Determine the (X, Y) coordinate at the center of the cell enclosing the given text.  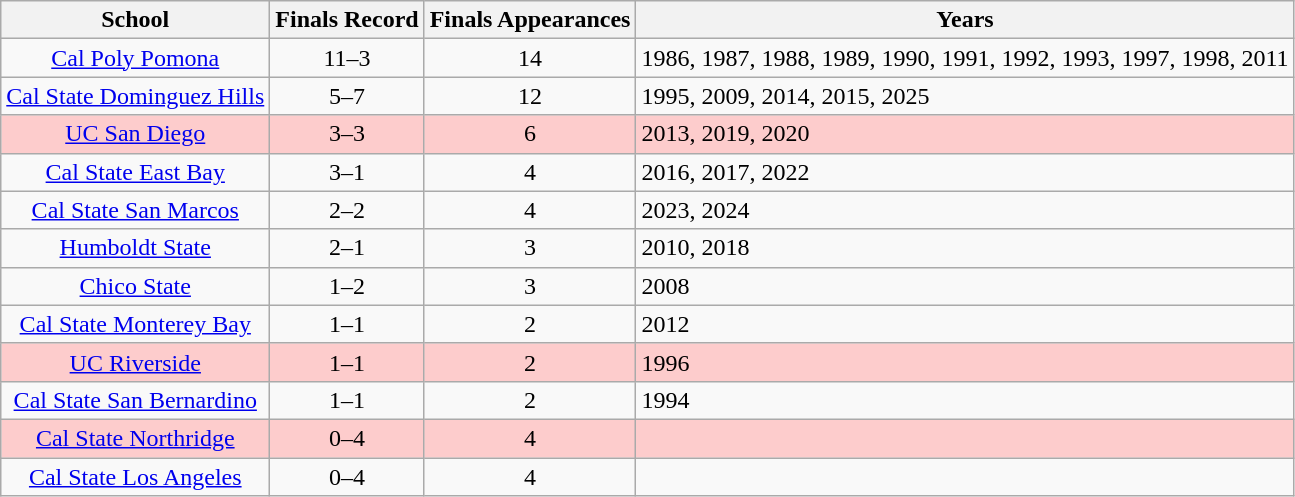
1986, 1987, 1988, 1989, 1990, 1991, 1992, 1993, 1997, 1998, 2011 (965, 58)
Cal State San Marcos (136, 210)
Finals Record (347, 20)
2012 (965, 324)
UC Riverside (136, 362)
School (136, 20)
2023, 2024 (965, 210)
6 (530, 134)
2–2 (347, 210)
14 (530, 58)
Cal Poly Pomona (136, 58)
Cal State East Bay (136, 172)
Cal State Northridge (136, 438)
12 (530, 96)
Cal State Dominguez Hills (136, 96)
Cal State Los Angeles (136, 477)
Years (965, 20)
Cal State Monterey Bay (136, 324)
2010, 2018 (965, 248)
Humboldt State (136, 248)
1995, 2009, 2014, 2015, 2025 (965, 96)
2–1 (347, 248)
5–7 (347, 96)
UC San Diego (136, 134)
11–3 (347, 58)
3–1 (347, 172)
1996 (965, 362)
2013, 2019, 2020 (965, 134)
Chico State (136, 286)
3–3 (347, 134)
1–2 (347, 286)
2008 (965, 286)
1994 (965, 400)
2016, 2017, 2022 (965, 172)
Cal State San Bernardino (136, 400)
Finals Appearances (530, 20)
